Detect which cell encompasses the target text, then output its (x, y) center coordinate. 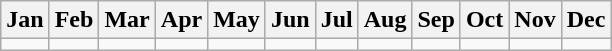
Mar (127, 20)
Oct (484, 20)
Dec (586, 20)
Aug (385, 20)
Apr (181, 20)
Nov (535, 20)
Jun (290, 20)
Feb (74, 20)
May (237, 20)
Jul (336, 20)
Sep (436, 20)
Jan (25, 20)
